Output the [X, Y] coordinate of the center of the cell containing the given text.  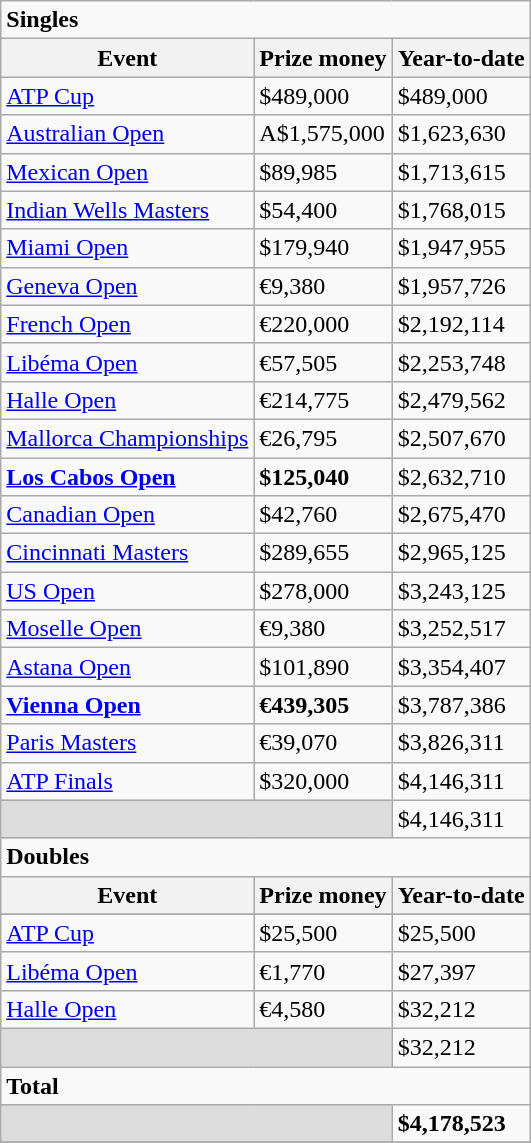
€57,505 [323, 362]
US Open [128, 591]
$2,253,748 [461, 362]
Mexican Open [128, 172]
Vienna Open [128, 705]
$2,192,114 [461, 324]
Paris Masters [128, 743]
$54,400 [323, 210]
Doubles [266, 857]
$2,632,710 [461, 477]
$2,675,470 [461, 515]
$4,178,523 [461, 1124]
$42,760 [323, 515]
€439,305 [323, 705]
Geneva Open [128, 286]
A$1,575,000 [323, 134]
$320,000 [323, 781]
$3,826,311 [461, 743]
Astana Open [128, 667]
Australian Open [128, 134]
$1,947,955 [461, 248]
$1,623,630 [461, 134]
$278,000 [323, 591]
€1,770 [323, 971]
ATP Finals [128, 781]
French Open [128, 324]
$289,655 [323, 553]
$101,890 [323, 667]
$2,479,562 [461, 400]
$2,507,670 [461, 438]
$3,252,517 [461, 629]
Moselle Open [128, 629]
$1,768,015 [461, 210]
$1,713,615 [461, 172]
€39,070 [323, 743]
€4,580 [323, 1009]
$27,397 [461, 971]
Canadian Open [128, 515]
$3,354,407 [461, 667]
€214,775 [323, 400]
$89,985 [323, 172]
€26,795 [323, 438]
$125,040 [323, 477]
Singles [266, 20]
$179,940 [323, 248]
Miami Open [128, 248]
$3,243,125 [461, 591]
$3,787,386 [461, 705]
€220,000 [323, 324]
$2,965,125 [461, 553]
Total [266, 1085]
Los Cabos Open [128, 477]
Mallorca Championships [128, 438]
Indian Wells Masters [128, 210]
$1,957,726 [461, 286]
Cincinnati Masters [128, 553]
